Find where the given text appears and provide that cell's center as [X, Y] coordinate. 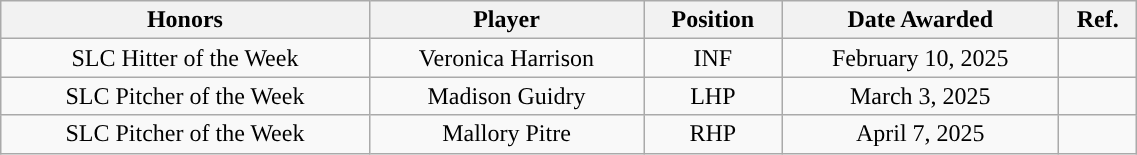
March 3, 2025 [920, 96]
Date Awarded [920, 20]
Position [713, 20]
April 7, 2025 [920, 134]
Madison Guidry [506, 96]
RHP [713, 134]
Veronica Harrison [506, 58]
SLC Hitter of the Week [185, 58]
Ref. [1098, 20]
Player [506, 20]
Honors [185, 20]
Mallory Pitre [506, 134]
INF [713, 58]
LHP [713, 96]
February 10, 2025 [920, 58]
